Return the (x, y) coordinate for the center point of the cell that contains the specified text.  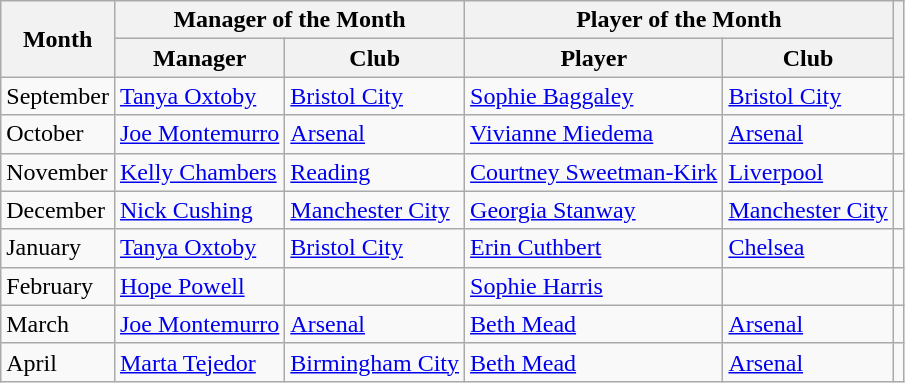
January (58, 248)
Player (594, 58)
November (58, 172)
Chelsea (808, 248)
March (58, 324)
April (58, 362)
Erin Cuthbert (594, 248)
Nick Cushing (199, 210)
Player of the Month (680, 20)
Sophie Baggaley (594, 96)
Manager of the Month (289, 20)
September (58, 96)
October (58, 134)
Marta Tejedor (199, 362)
Manager (199, 58)
Sophie Harris (594, 286)
Vivianne Miedema (594, 134)
Reading (375, 172)
Georgia Stanway (594, 210)
Kelly Chambers (199, 172)
Month (58, 39)
December (58, 210)
Birmingham City (375, 362)
February (58, 286)
Hope Powell (199, 286)
Courtney Sweetman-Kirk (594, 172)
Liverpool (808, 172)
